For the text-containing cell, return its midpoint in (x, y) coordinate format. 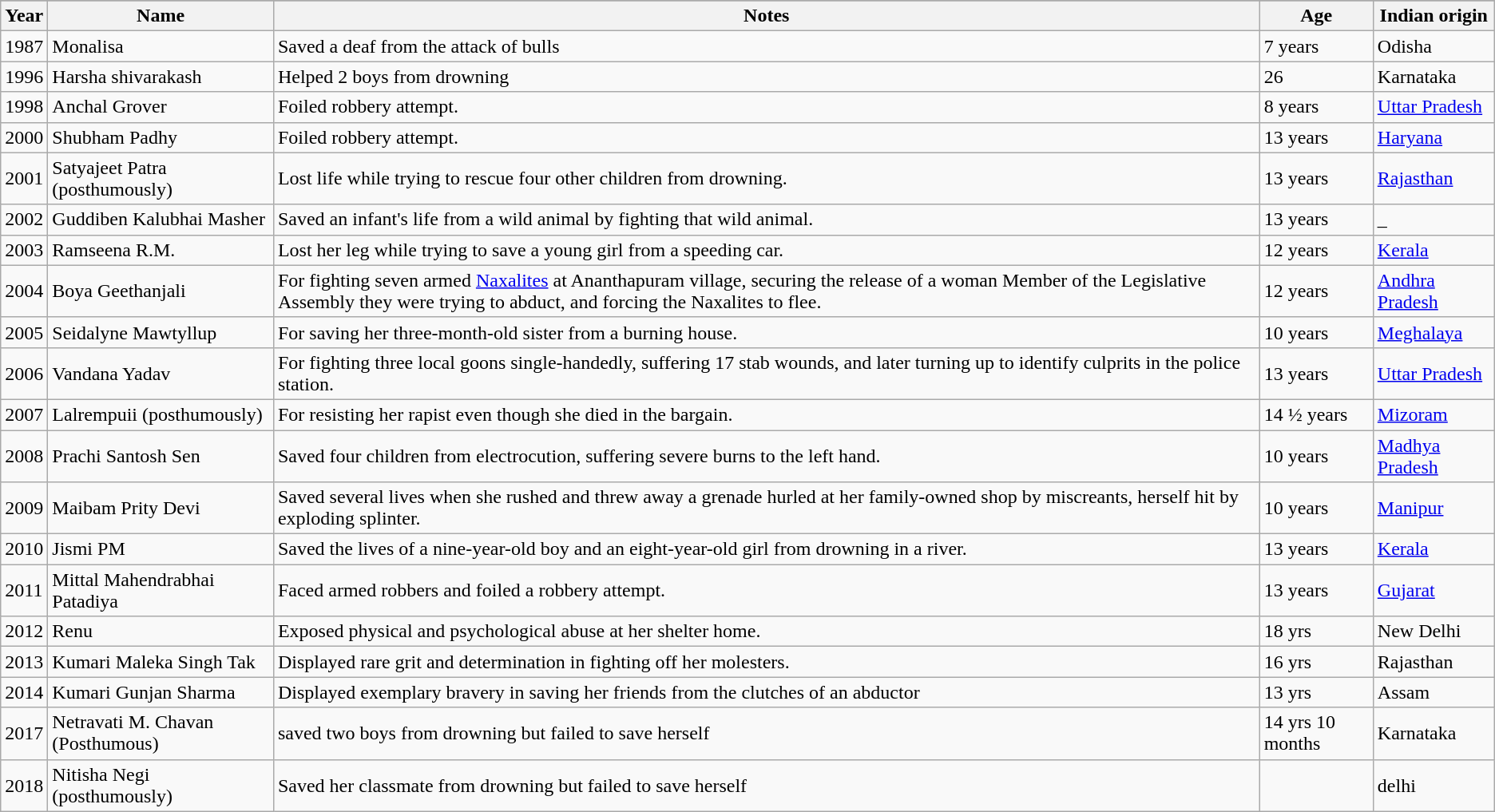
2003 (24, 250)
Madhya Pradesh (1434, 455)
Saved her classmate from drowning but failed to save herself (767, 786)
Vandana Yadav (161, 374)
18 yrs (1316, 632)
Monalisa (161, 46)
Saved four children from electrocution, suffering severe burns to the left hand. (767, 455)
7 years (1316, 46)
1998 (24, 107)
2018 (24, 786)
New Delhi (1434, 632)
Lalrempuii (posthumously) (161, 414)
Helped 2 boys from drowning (767, 77)
26 (1316, 77)
Saved an infant's life from a wild animal by fighting that wild animal. (767, 220)
Mizoram (1434, 414)
Year (24, 16)
Prachi Santosh Sen (161, 455)
2014 (24, 692)
Saved the lives of a nine-year-old boy and an eight-year-old girl from drowning in a river. (767, 549)
Ramseena R.M. (161, 250)
Renu (161, 632)
Odisha (1434, 46)
2005 (24, 332)
Displayed exemplary bravery in saving her friends from the clutches of an abductor (767, 692)
Exposed physical and psychological abuse at her shelter home. (767, 632)
Notes (767, 16)
Indian origin (1434, 16)
8 years (1316, 107)
2001 (24, 179)
Harsha shivarakash (161, 77)
For saving her three-month-old sister from a burning house. (767, 332)
Age (1316, 16)
Boya Geethanjali (161, 291)
delhi (1434, 786)
Shubham Padhy (161, 137)
Lost life while trying to rescue four other children from drowning. (767, 179)
Assam (1434, 692)
2006 (24, 374)
Faced armed robbers and foiled a robbery attempt. (767, 591)
Saved a deaf from the attack of bulls (767, 46)
_ (1434, 220)
Meghalaya (1434, 332)
Maibam Prity Devi (161, 508)
2013 (24, 662)
Guddiben Kalubhai Masher (161, 220)
Anchal Grover (161, 107)
Netravati M. Chavan (Posthumous) (161, 733)
2009 (24, 508)
Kumari Gunjan Sharma (161, 692)
Mittal Mahendrabhai Patadiya (161, 591)
2002 (24, 220)
Name (161, 16)
Manipur (1434, 508)
2008 (24, 455)
Jismi PM (161, 549)
2007 (24, 414)
1987 (24, 46)
Haryana (1434, 137)
14 yrs 10 months (1316, 733)
2017 (24, 733)
1996 (24, 77)
Seidalyne Mawtyllup (161, 332)
Andhra Pradesh (1434, 291)
saved two boys from drowning but failed to save herself (767, 733)
Displayed rare grit and determination in fighting off her molesters. (767, 662)
2011 (24, 591)
For resisting her rapist even though she died in the bargain. (767, 414)
For fighting three local goons single-handedly, suffering 17 stab wounds, and later turning up to identify culprits in the police station. (767, 374)
2010 (24, 549)
2000 (24, 137)
Nitisha Negi (posthumously) (161, 786)
Kumari Maleka Singh Tak (161, 662)
Lost her leg while trying to save a young girl from a speeding car. (767, 250)
2004 (24, 291)
2012 (24, 632)
Satyajeet Patra (posthumously) (161, 179)
16 yrs (1316, 662)
13 yrs (1316, 692)
14 ½ years (1316, 414)
Gujarat (1434, 591)
Saved several lives when she rushed and threw away a grenade hurled at her family-owned shop by miscreants, herself hit by exploding splinter. (767, 508)
